Pinpoint the cell where the given text exists, returning its (X, Y) midpoint coordinate. 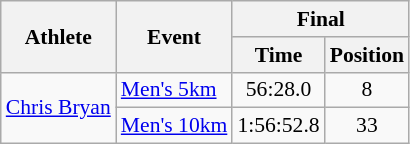
Time (278, 55)
1:56:52.8 (278, 126)
Men's 5km (174, 90)
Final (320, 19)
8 (367, 90)
Men's 10km (174, 126)
Event (174, 36)
33 (367, 126)
56:28.0 (278, 90)
Chris Bryan (58, 108)
Athlete (58, 36)
Position (367, 55)
